Capture the cell that displays the provided text and extract its [x, y] central coordinate. 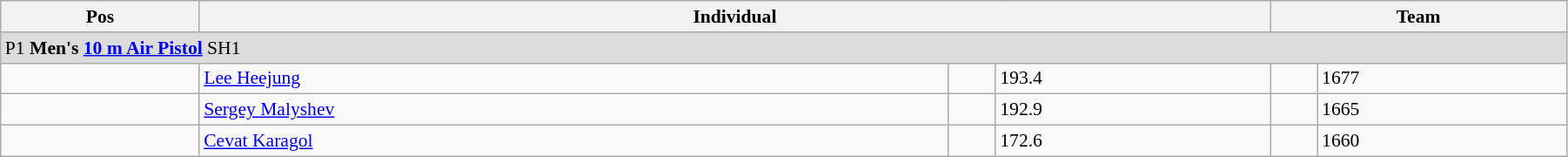
Individual [734, 17]
193.4 [1133, 78]
1665 [1442, 110]
1677 [1442, 78]
P1 Men's 10 m Air Pistol SH1 [784, 48]
Cevat Karagol [574, 141]
1660 [1442, 141]
172.6 [1133, 141]
Pos [100, 17]
Sergey Malyshev [574, 110]
Lee Heejung [574, 78]
Team [1418, 17]
192.9 [1133, 110]
